Locate the cell with the specified text and output its (x, y) center coordinate. 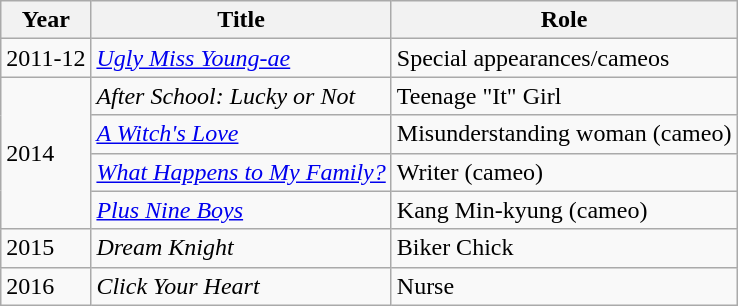
Click Your Heart (241, 286)
Teenage "It" Girl (564, 96)
Dream Knight (241, 248)
Nurse (564, 286)
Biker Chick (564, 248)
Ugly Miss Young-ae (241, 58)
2016 (46, 286)
Misunderstanding woman (cameo) (564, 134)
Kang Min-kyung (cameo) (564, 210)
Title (241, 20)
Year (46, 20)
2014 (46, 153)
Plus Nine Boys (241, 210)
Writer (cameo) (564, 172)
2011-12 (46, 58)
Special appearances/cameos (564, 58)
Role (564, 20)
2015 (46, 248)
A Witch's Love (241, 134)
What Happens to My Family? (241, 172)
After School: Lucky or Not (241, 96)
